Determine the [x, y] coordinate at the center of the cell enclosing the given text.  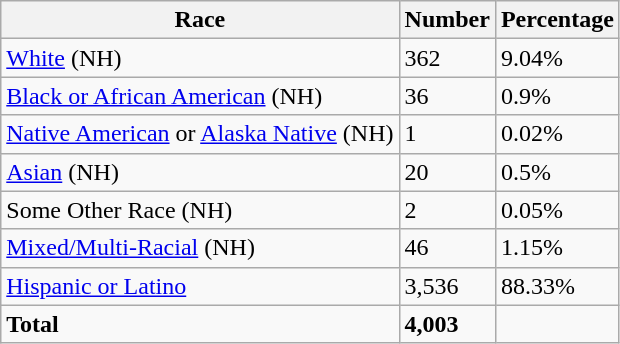
0.05% [557, 210]
20 [447, 172]
White (NH) [200, 58]
Hispanic or Latino [200, 286]
0.02% [557, 134]
3,536 [447, 286]
46 [447, 248]
Race [200, 20]
Number [447, 20]
Mixed/Multi-Racial (NH) [200, 248]
Some Other Race (NH) [200, 210]
4,003 [447, 324]
9.04% [557, 58]
0.5% [557, 172]
362 [447, 58]
Total [200, 324]
88.33% [557, 286]
1.15% [557, 248]
36 [447, 96]
Native American or Alaska Native (NH) [200, 134]
Percentage [557, 20]
Asian (NH) [200, 172]
Black or African American (NH) [200, 96]
1 [447, 134]
2 [447, 210]
0.9% [557, 96]
